Locate the cell with the specified text and output its [X, Y] center coordinate. 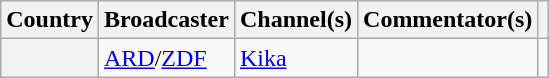
Channel(s) [296, 20]
Country [50, 20]
ARD/ZDF [166, 58]
Commentator(s) [448, 20]
Kika [296, 58]
Broadcaster [166, 20]
